Return [X, Y] of the center of cell containing provided text 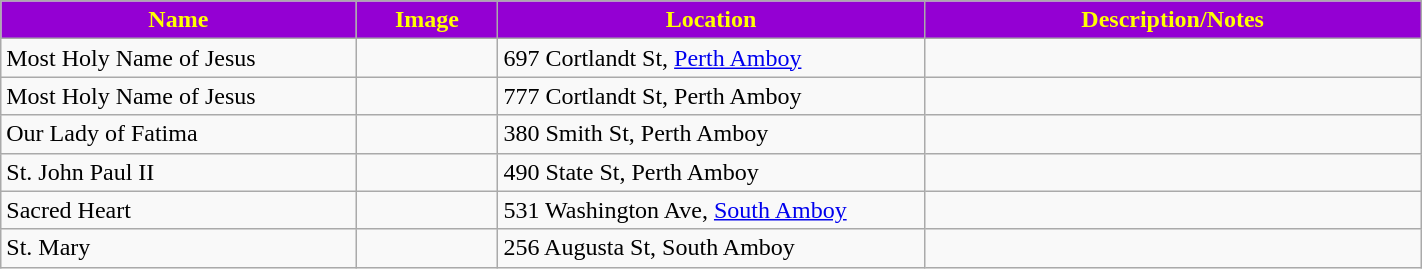
697 Cortlandt St, Perth Amboy [711, 58]
Our Lady of Fatima [178, 134]
777 Cortlandt St, Perth Amboy [711, 96]
Sacred Heart [178, 210]
380 Smith St, Perth Amboy [711, 134]
490 State St, Perth Amboy [711, 172]
Image [427, 20]
256 Augusta St, South Amboy [711, 248]
Location [711, 20]
531 Washington Ave, South Amboy [711, 210]
St. John Paul II [178, 172]
St. Mary [178, 248]
Name [178, 20]
Description/Notes [1172, 20]
